Locate the cell with the specified text and output its [x, y] center coordinate. 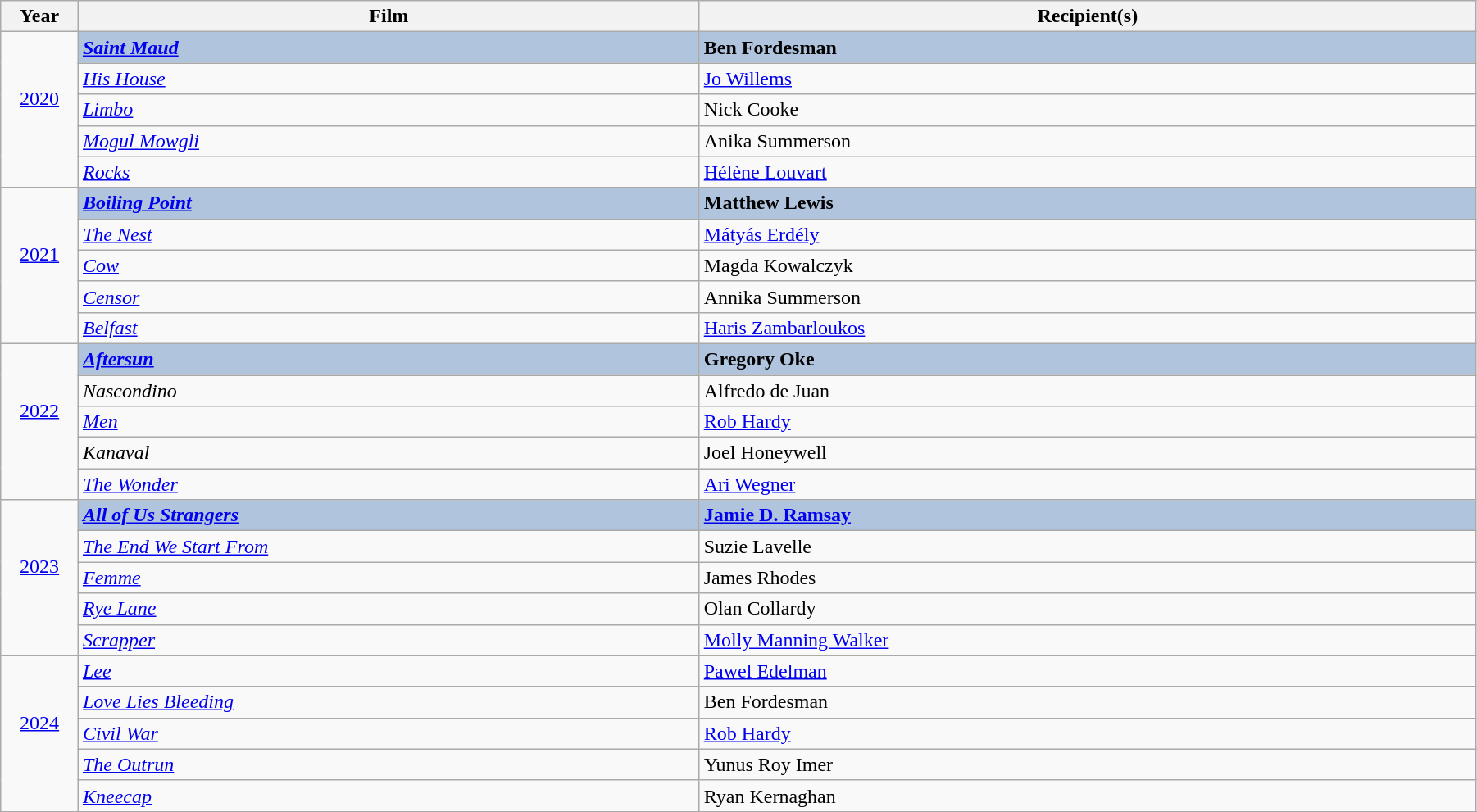
Jo Willems [1087, 79]
Film [389, 16]
Anika Summerson [1087, 141]
Mátyás Erdély [1087, 234]
Haris Zambarloukos [1087, 328]
Recipient(s) [1087, 16]
James Rhodes [1087, 578]
Kanaval [389, 453]
Limbo [389, 110]
Lee [389, 671]
Ryan Kernaghan [1087, 796]
Joel Honeywell [1087, 453]
Boiling Point [389, 203]
All of Us Strangers [389, 515]
Gregory Oke [1087, 359]
Molly Manning Walker [1087, 640]
Censor [389, 297]
Aftersun [389, 359]
Pawel Edelman [1087, 671]
Hélène Louvart [1087, 172]
Olan Collardy [1087, 609]
Belfast [389, 328]
Rye Lane [389, 609]
Ari Wegner [1087, 484]
Suzie Lavelle [1087, 547]
2023 [39, 578]
Annika Summerson [1087, 297]
Alfredo de Juan [1087, 391]
Civil War [389, 733]
The Outrun [389, 764]
His House [389, 79]
The Nest [389, 234]
The End We Start From [389, 547]
Magda Kowalczyk [1087, 265]
2024 [39, 733]
Jamie D. Ramsay [1087, 515]
Year [39, 16]
The Wonder [389, 484]
Matthew Lewis [1087, 203]
Cow [389, 265]
Love Lies Bleeding [389, 702]
Nick Cooke [1087, 110]
Yunus Roy Imer [1087, 764]
Scrapper [389, 640]
2022 [39, 421]
Men [389, 422]
Kneecap [389, 796]
2020 [39, 110]
Mogul Mowgli [389, 141]
Saint Maud [389, 48]
Nascondino [389, 391]
Femme [389, 578]
Rocks [389, 172]
2021 [39, 265]
